Pinpoint the cell where the given text exists, returning its (x, y) midpoint coordinate. 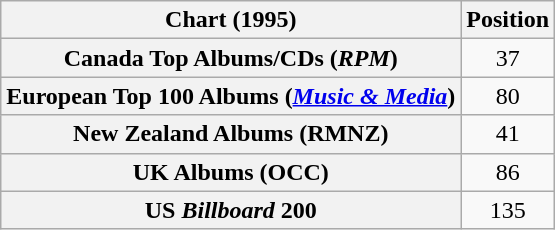
Canada Top Albums/CDs (RPM) (231, 58)
UK Albums (OCC) (231, 172)
135 (508, 210)
European Top 100 Albums (Music & Media) (231, 96)
41 (508, 134)
US Billboard 200 (231, 210)
80 (508, 96)
Chart (1995) (231, 20)
Position (508, 20)
New Zealand Albums (RMNZ) (231, 134)
37 (508, 58)
86 (508, 172)
